Determine the [x, y] coordinate at the center of the cell enclosing the given text.  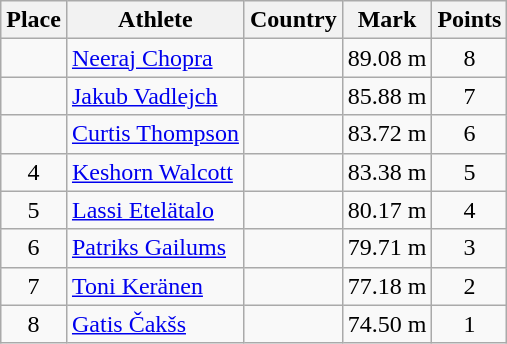
2 [470, 286]
Curtis Thompson [155, 134]
74.50 m [387, 324]
83.72 m [387, 134]
89.08 m [387, 58]
Toni Keränen [155, 286]
Place [34, 20]
Neeraj Chopra [155, 58]
Jakub Vadlejch [155, 96]
Patriks Gailums [155, 248]
Country [293, 20]
83.38 m [387, 172]
Gatis Čakšs [155, 324]
Mark [387, 20]
85.88 m [387, 96]
Keshorn Walcott [155, 172]
79.71 m [387, 248]
Athlete [155, 20]
Points [470, 20]
Lassi Etelätalo [155, 210]
1 [470, 324]
77.18 m [387, 286]
80.17 m [387, 210]
3 [470, 248]
